Determine the (X, Y) coordinate at the center of the cell enclosing the given text.  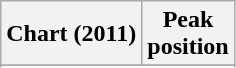
Peakposition (188, 34)
Chart (2011) (72, 34)
